Extract the (X, Y) coordinate from the center of the cell holding the provided text.  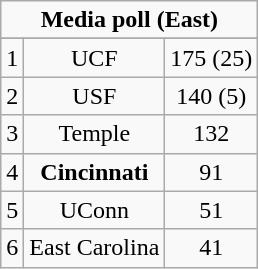
132 (212, 134)
USF (94, 96)
2 (12, 96)
4 (12, 172)
East Carolina (94, 248)
UConn (94, 210)
91 (212, 172)
1 (12, 58)
140 (5) (212, 96)
Media poll (East) (130, 20)
5 (12, 210)
Cincinnati (94, 172)
41 (212, 248)
UCF (94, 58)
175 (25) (212, 58)
3 (12, 134)
51 (212, 210)
Temple (94, 134)
6 (12, 248)
